Capture the cell that displays the provided text and extract its [x, y] central coordinate. 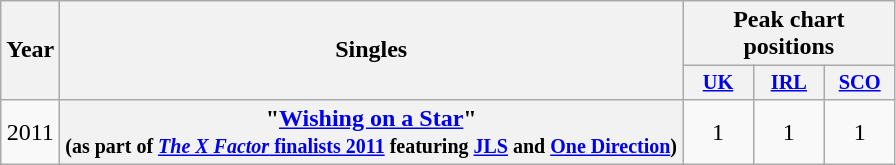
Peak chart positions [790, 34]
Year [30, 50]
IRL [788, 83]
2011 [30, 132]
SCO [860, 83]
UK [718, 83]
Singles [372, 50]
"Wishing on a Star"(as part of The X Factor finalists 2011 featuring JLS and One Direction) [372, 132]
